Capture the cell that displays the provided text and extract its [x, y] central coordinate. 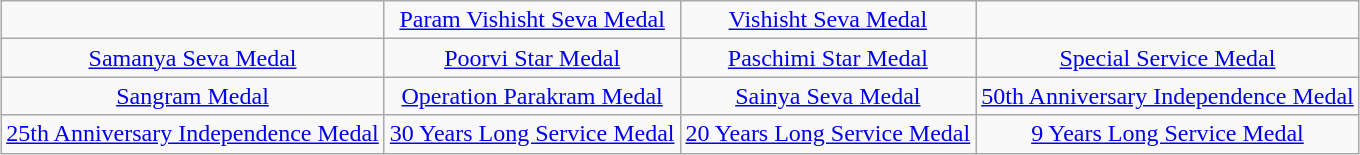
25th Anniversary Independence Medal [193, 134]
Sangram Medal [193, 96]
Special Service Medal [1168, 58]
Samanya Seva Medal [193, 58]
Paschimi Star Medal [828, 58]
9 Years Long Service Medal [1168, 134]
Vishisht Seva Medal [828, 20]
50th Anniversary Independence Medal [1168, 96]
Sainya Seva Medal [828, 96]
Poorvi Star Medal [532, 58]
Param Vishisht Seva Medal [532, 20]
20 Years Long Service Medal [828, 134]
30 Years Long Service Medal [532, 134]
Operation Parakram Medal [532, 96]
